Determine the [X, Y] coordinate at the center of the cell enclosing the given text.  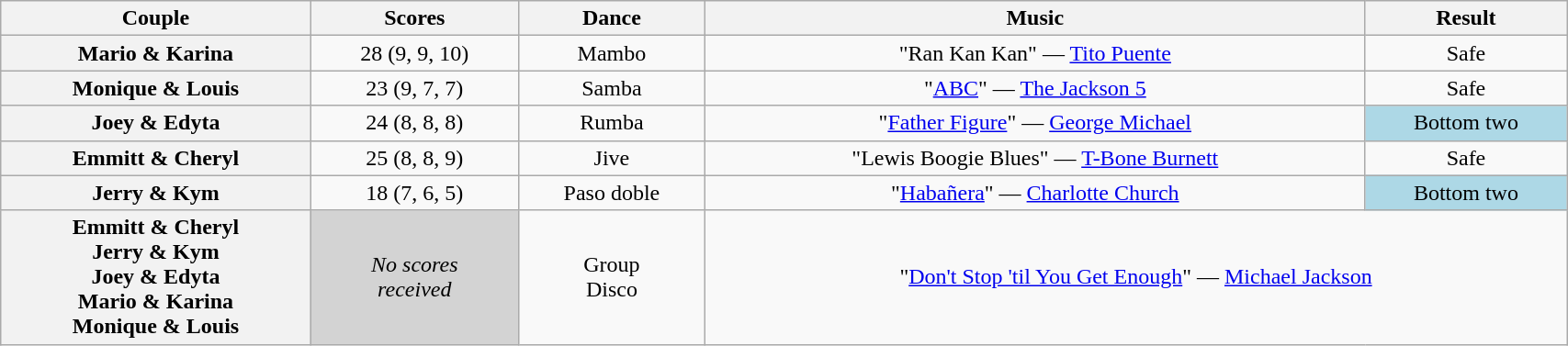
Emmitt & Cheryl [156, 158]
28 (9, 9, 10) [414, 53]
"Lewis Boogie Blues" — T-Bone Burnett [1034, 158]
"Father Figure" — George Michael [1034, 123]
"ABC" — The Jackson 5 [1034, 88]
"Ran Kan Kan" — Tito Puente [1034, 53]
23 (9, 7, 7) [414, 88]
"Don't Stop 'til You Get Enough" — Michael Jackson [1135, 277]
Couple [156, 18]
Rumba [612, 123]
Dance [612, 18]
18 (7, 6, 5) [414, 193]
Emmitt & CherylJerry & KymJoey & EdytaMario & KarinaMonique & Louis [156, 277]
Music [1034, 18]
Jive [612, 158]
Jerry & Kym [156, 193]
No scoresreceived [414, 277]
25 (8, 8, 9) [414, 158]
Result [1466, 18]
"Habañera" — Charlotte Church [1034, 193]
Mario & Karina [156, 53]
Paso doble [612, 193]
Joey & Edyta [156, 123]
GroupDisco [612, 277]
Scores [414, 18]
Mambo [612, 53]
24 (8, 8, 8) [414, 123]
Samba [612, 88]
Monique & Louis [156, 88]
